Output the [X, Y] coordinate of the center of the cell containing the given text.  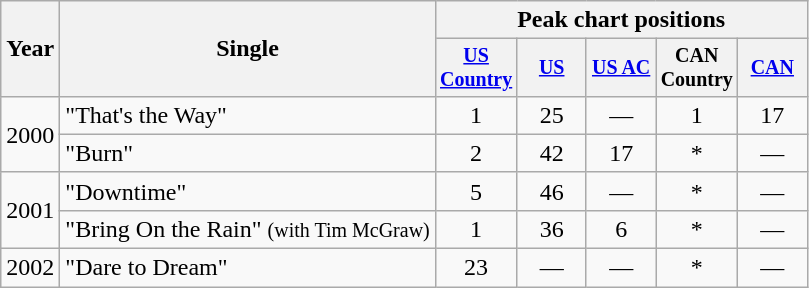
US Country [476, 68]
5 [476, 191]
6 [620, 229]
36 [552, 229]
2002 [30, 268]
23 [476, 268]
"That's the Way" [248, 115]
US [552, 68]
2000 [30, 134]
Year [30, 49]
"Dare to Dream" [248, 268]
"Bring On the Rain" (with Tim McGraw) [248, 229]
46 [552, 191]
"Downtime" [248, 191]
Peak chart positions [621, 20]
2 [476, 153]
"Burn" [248, 153]
25 [552, 115]
Single [248, 49]
US AC [620, 68]
CAN Country [697, 68]
2001 [30, 210]
42 [552, 153]
CAN [772, 68]
